From the cell containing the given text, extract its center point as (x, y) coordinate. 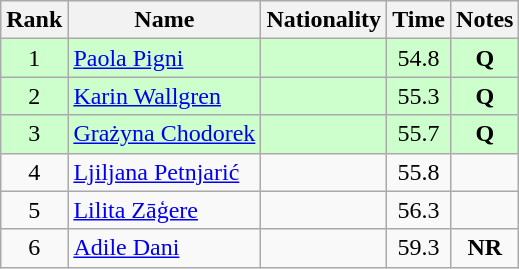
Notes (485, 20)
Name (164, 20)
Lilita Zāģere (164, 210)
Grażyna Chodorek (164, 134)
3 (34, 134)
Nationality (324, 20)
56.3 (419, 210)
Paola Pigni (164, 58)
1 (34, 58)
5 (34, 210)
59.3 (419, 248)
Karin Wallgren (164, 96)
54.8 (419, 58)
6 (34, 248)
NR (485, 248)
55.7 (419, 134)
Time (419, 20)
4 (34, 172)
55.3 (419, 96)
Adile Dani (164, 248)
55.8 (419, 172)
Ljiljana Petnjarić (164, 172)
2 (34, 96)
Rank (34, 20)
